Identify which cell holds the provided text, then report its [X, Y] central coordinate. 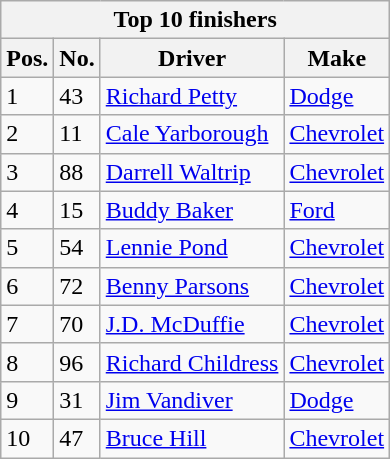
Richard Childress [192, 362]
54 [77, 248]
Jim Vandiver [192, 400]
96 [77, 362]
7 [28, 324]
Darrell Waltrip [192, 172]
88 [77, 172]
Richard Petty [192, 96]
47 [77, 438]
2 [28, 134]
J.D. McDuffie [192, 324]
Pos. [28, 58]
8 [28, 362]
Top 10 finishers [196, 20]
Driver [192, 58]
10 [28, 438]
Ford [337, 210]
1 [28, 96]
11 [77, 134]
3 [28, 172]
No. [77, 58]
6 [28, 286]
Buddy Baker [192, 210]
9 [28, 400]
Cale Yarborough [192, 134]
5 [28, 248]
70 [77, 324]
Lennie Pond [192, 248]
Benny Parsons [192, 286]
Bruce Hill [192, 438]
72 [77, 286]
15 [77, 210]
4 [28, 210]
43 [77, 96]
Make [337, 58]
31 [77, 400]
